Provide the (X, Y) coordinate of the cell's center where the given text is located.  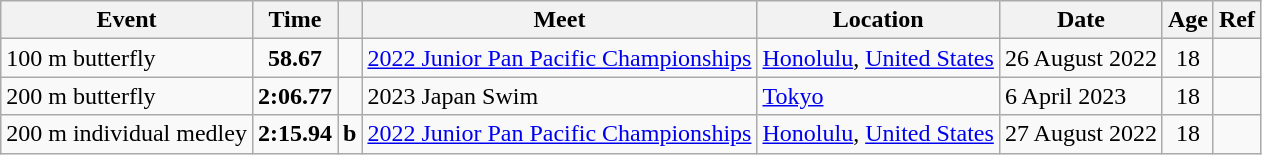
Location (878, 20)
26 August 2022 (1080, 58)
58.67 (294, 58)
2023 Japan Swim (560, 96)
b (350, 134)
Event (127, 20)
Ref (1236, 20)
Date (1080, 20)
Tokyo (878, 96)
2:15.94 (294, 134)
Time (294, 20)
27 August 2022 (1080, 134)
Meet (560, 20)
200 m individual medley (127, 134)
Age (1188, 20)
100 m butterfly (127, 58)
6 April 2023 (1080, 96)
2:06.77 (294, 96)
200 m butterfly (127, 96)
